Search for the cell housing the specified text and yield its [X, Y] center coordinate. 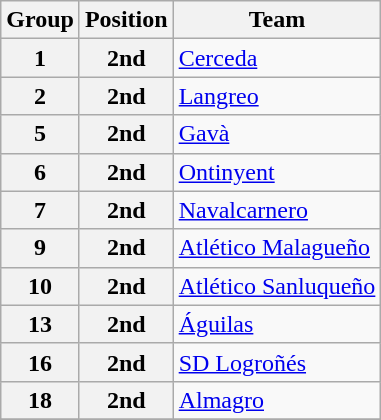
18 [40, 400]
Navalcarnero [277, 210]
2 [40, 96]
Almagro [277, 400]
Águilas [277, 324]
Group [40, 20]
SD Logroñés [277, 362]
10 [40, 286]
9 [40, 248]
7 [40, 210]
Atlético Malagueño [277, 248]
Team [277, 20]
Langreo [277, 96]
Gavà [277, 134]
Atlético Sanluqueño [277, 286]
16 [40, 362]
Position [126, 20]
5 [40, 134]
13 [40, 324]
1 [40, 58]
6 [40, 172]
Cerceda [277, 58]
Ontinyent [277, 172]
